Scan for the cell matching the given text and deliver its (X, Y) coordinate at center. 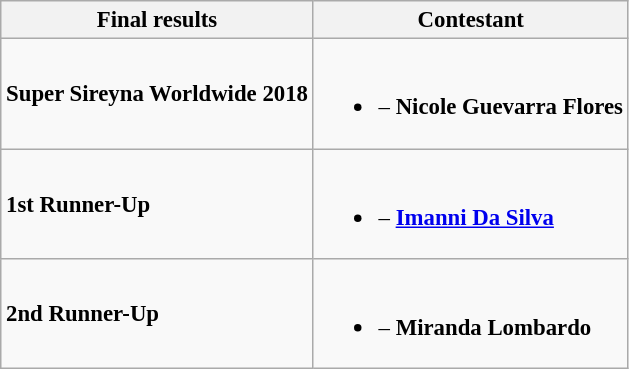
Final results (158, 20)
Super Sireyna Worldwide 2018 (158, 94)
– Imanni Da Silva (470, 204)
– Miranda Lombardo (470, 314)
2nd Runner-Up (158, 314)
Contestant (470, 20)
1st Runner-Up (158, 204)
– Nicole Guevarra Flores (470, 94)
